Find where the given text appears and provide that cell's center as (x, y) coordinate. 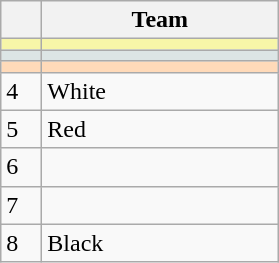
Black (160, 243)
5 (22, 129)
7 (22, 205)
White (160, 91)
Red (160, 129)
6 (22, 167)
8 (22, 243)
Team (160, 20)
4 (22, 91)
